Scan for the cell matching the given text and deliver its (X, Y) coordinate at center. 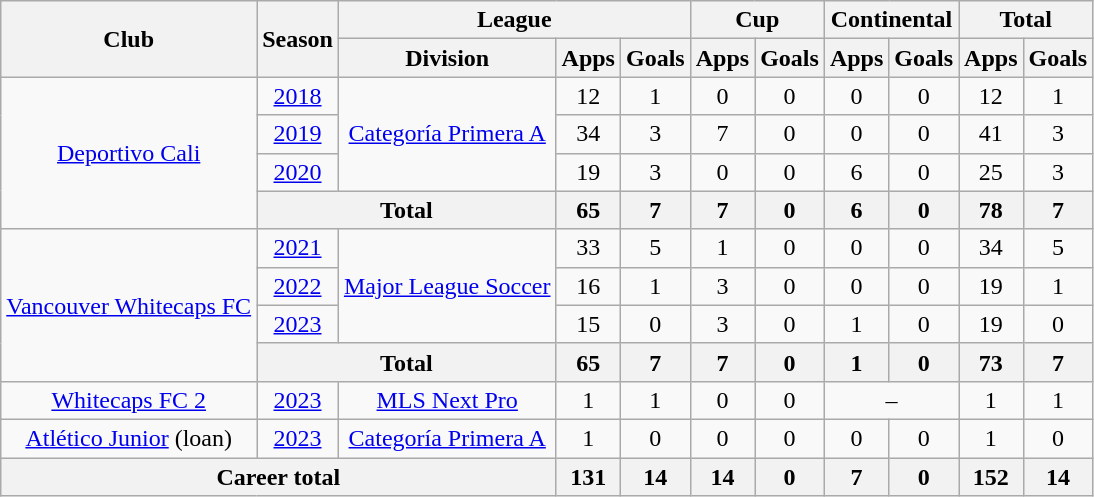
Whitecaps FC 2 (129, 400)
2022 (298, 286)
Club (129, 39)
78 (991, 210)
41 (991, 134)
Continental (891, 20)
Division (447, 58)
Cup (757, 20)
Atlético Junior (loan) (129, 438)
Major League Soccer (447, 286)
33 (588, 248)
2018 (298, 96)
– (891, 400)
Deportivo Cali (129, 153)
152 (991, 477)
2019 (298, 134)
16 (588, 286)
15 (588, 324)
Career total (278, 477)
131 (588, 477)
Season (298, 39)
2020 (298, 172)
73 (991, 362)
League (514, 20)
2021 (298, 248)
25 (991, 172)
Vancouver Whitecaps FC (129, 305)
MLS Next Pro (447, 400)
